For the text-containing cell, return its midpoint in (X, Y) coordinate format. 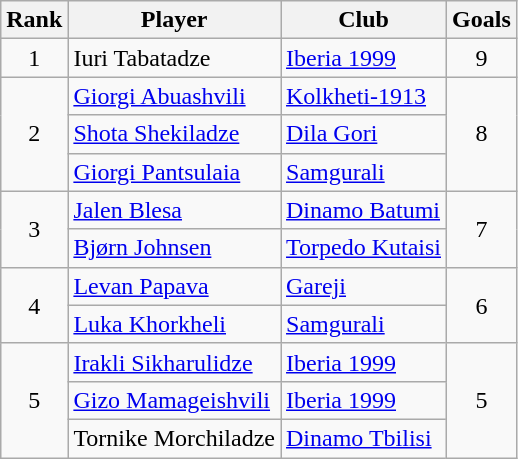
6 (482, 305)
4 (34, 305)
Club (363, 20)
1 (34, 58)
Levan Papava (174, 286)
Torpedo Kutaisi (363, 248)
Tornike Morchiladze (174, 438)
Gareji (363, 286)
Player (174, 20)
Iuri Tabatadze (174, 58)
2 (34, 134)
Giorgi Pantsulaia (174, 172)
3 (34, 229)
9 (482, 58)
Bjørn Johnsen (174, 248)
Goals (482, 20)
Shota Shekiladze (174, 134)
Jalen Blesa (174, 210)
Dila Gori (363, 134)
7 (482, 229)
Dinamo Tbilisi (363, 438)
8 (482, 134)
Kolkheti-1913 (363, 96)
Irakli Sikharulidze (174, 362)
Rank (34, 20)
Gizo Mamageishvili (174, 400)
Dinamo Batumi (363, 210)
Giorgi Abuashvili (174, 96)
Luka Khorkheli (174, 324)
